From the cell containing the given text, extract its center point as [x, y] coordinate. 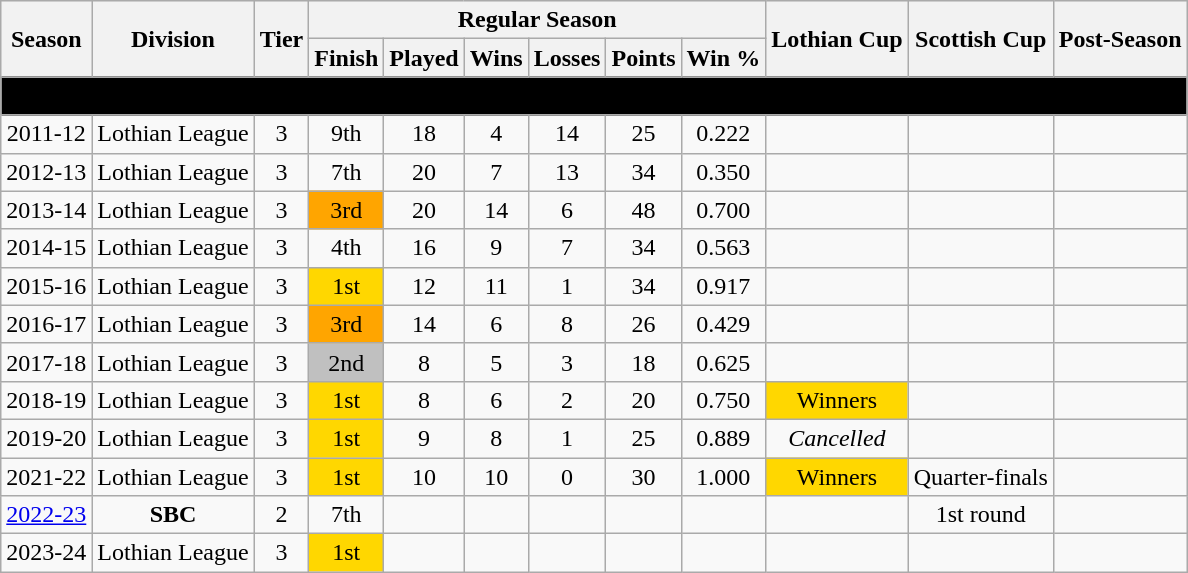
30 [644, 477]
2016-17 [46, 324]
2012-13 [46, 172]
2022-23 [46, 515]
4 [496, 134]
Win % [724, 58]
Tier [282, 39]
1st round [980, 515]
13 [567, 172]
2nd [346, 362]
Finish [346, 58]
4th [346, 248]
SBC [173, 515]
0.889 [724, 438]
2017-18 [46, 362]
0.700 [724, 210]
2019-20 [46, 438]
Lothian Cup [837, 39]
Season [46, 39]
12 [424, 286]
1.000 [724, 477]
2014-15 [46, 248]
0.350 [724, 172]
16 [424, 248]
0.429 [724, 324]
2011-12 [46, 134]
2013-14 [46, 210]
Losses [567, 58]
2015-16 [46, 286]
11 [496, 286]
0.563 [724, 248]
Wins [496, 58]
48 [644, 210]
2018-19 [46, 400]
Scottish Cup [980, 39]
0 [567, 477]
Cancelled [837, 438]
9th [346, 134]
Division [173, 39]
2023-24 [46, 553]
0.917 [724, 286]
Quarter-finals [980, 477]
Edinburgh Lions [594, 96]
Regular Season [538, 20]
2021-22 [46, 477]
Post-Season [1120, 39]
0.625 [724, 362]
Played [424, 58]
0.750 [724, 400]
0.222 [724, 134]
26 [644, 324]
Points [644, 58]
5 [496, 362]
